Scan for the cell matching the given text and deliver its (X, Y) coordinate at center. 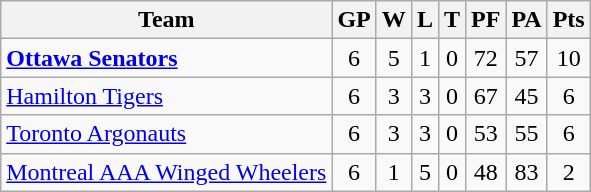
Team (166, 20)
55 (526, 134)
10 (568, 58)
T (452, 20)
83 (526, 172)
Pts (568, 20)
67 (485, 96)
53 (485, 134)
Hamilton Tigers (166, 96)
45 (526, 96)
72 (485, 58)
GP (354, 20)
Ottawa Senators (166, 58)
W (394, 20)
57 (526, 58)
Montreal AAA Winged Wheelers (166, 172)
L (424, 20)
PA (526, 20)
PF (485, 20)
Toronto Argonauts (166, 134)
48 (485, 172)
2 (568, 172)
